Provide the [X, Y] coordinate of the cell's center where the given text is located.  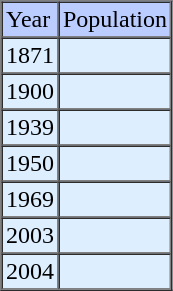
1950 [30, 164]
Population [114, 20]
2004 [30, 272]
1939 [30, 128]
1871 [30, 56]
1900 [30, 92]
Year [30, 20]
2003 [30, 236]
1969 [30, 200]
